Capture the cell that displays the provided text and extract its [X, Y] central coordinate. 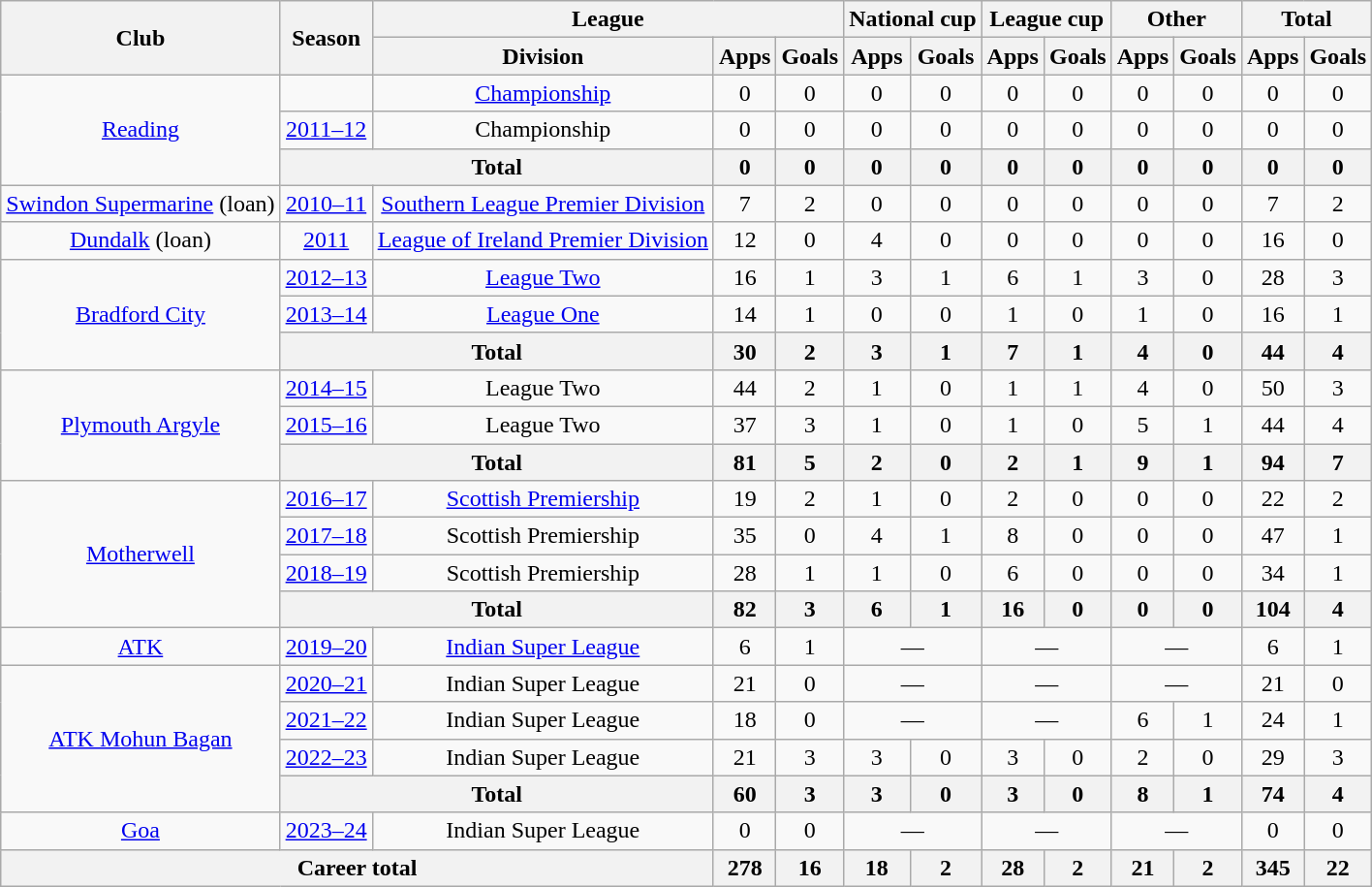
104 [1272, 610]
30 [744, 351]
35 [744, 536]
2016–17 [326, 499]
2017–18 [326, 536]
74 [1272, 794]
National cup [913, 19]
League cup [1046, 19]
Other [1176, 19]
2013–14 [326, 314]
Club [140, 38]
Career total [358, 868]
Motherwell [140, 554]
278 [744, 868]
47 [1272, 536]
Reading [140, 130]
2014–15 [326, 388]
League of Ireland Premier Division [543, 240]
29 [1272, 757]
14 [744, 314]
ATK [140, 647]
2021–22 [326, 720]
League [608, 19]
82 [744, 610]
Plymouth Argyle [140, 425]
345 [1272, 868]
37 [744, 425]
81 [744, 462]
2020–21 [326, 683]
94 [1272, 462]
2011 [326, 240]
24 [1272, 720]
2023–24 [326, 831]
2018–19 [326, 573]
2019–20 [326, 647]
Season [326, 38]
League One [543, 314]
Goa [140, 831]
12 [744, 240]
2015–16 [326, 425]
19 [744, 499]
Swindon Supermarine (loan) [140, 204]
2010–11 [326, 204]
60 [744, 794]
9 [1142, 462]
2011–12 [326, 130]
Bradford City [140, 314]
2022–23 [326, 757]
Division [543, 56]
Southern League Premier Division [543, 204]
2012–13 [326, 277]
50 [1272, 388]
34 [1272, 573]
Dundalk (loan) [140, 240]
ATK Mohun Bagan [140, 739]
